For the text-containing cell, return its midpoint in (X, Y) coordinate format. 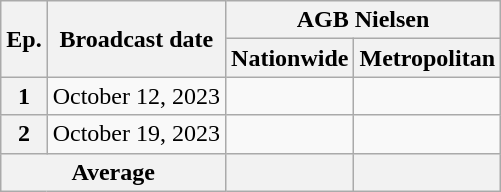
October 19, 2023 (136, 134)
Metropolitan (428, 58)
1 (24, 96)
Nationwide (290, 58)
Average (114, 172)
Broadcast date (136, 39)
AGB Nielsen (364, 20)
October 12, 2023 (136, 96)
Ep. (24, 39)
2 (24, 134)
